Pinpoint the cell where the given text exists, returning its (X, Y) midpoint coordinate. 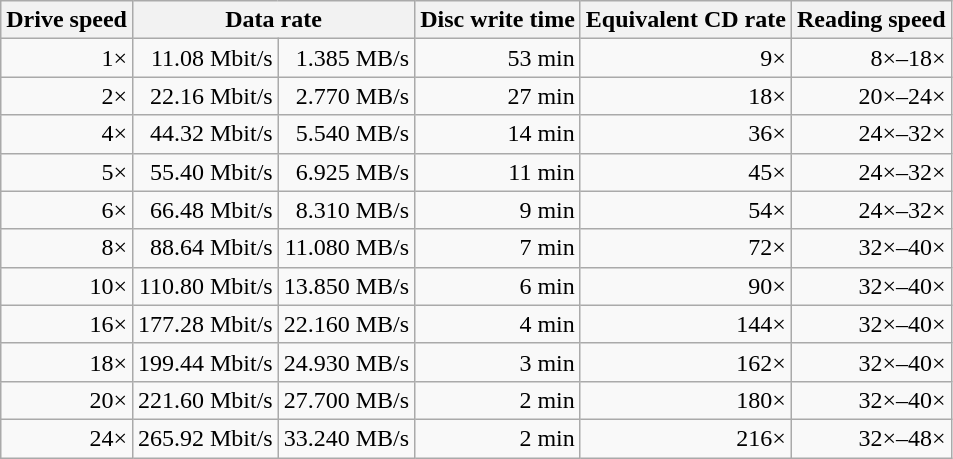
55.40 Mbit/s (205, 172)
6× (67, 210)
144× (686, 324)
2.770 MB/s (346, 96)
9 min (498, 210)
13.850 MB/s (346, 286)
265.92 Mbit/s (205, 438)
1× (67, 58)
Disc write time (498, 20)
11.080 MB/s (346, 248)
1.385 MB/s (346, 58)
4× (67, 134)
24× (67, 438)
7 min (498, 248)
10× (67, 286)
16× (67, 324)
32×–48× (871, 438)
33.240 MB/s (346, 438)
177.28 Mbit/s (205, 324)
66.48 Mbit/s (205, 210)
90× (686, 286)
11.08 Mbit/s (205, 58)
5.540 MB/s (346, 134)
Drive speed (67, 20)
180× (686, 400)
88.64 Mbit/s (205, 248)
8×–18× (871, 58)
199.44 Mbit/s (205, 362)
27.700 MB/s (346, 400)
72× (686, 248)
5× (67, 172)
20× (67, 400)
54× (686, 210)
36× (686, 134)
27 min (498, 96)
53 min (498, 58)
9× (686, 58)
Equivalent CD rate (686, 20)
110.80 Mbit/s (205, 286)
44.32 Mbit/s (205, 134)
8× (67, 248)
6.925 MB/s (346, 172)
216× (686, 438)
22.160 MB/s (346, 324)
45× (686, 172)
8.310 MB/s (346, 210)
221.60 Mbit/s (205, 400)
6 min (498, 286)
20×–24× (871, 96)
2× (67, 96)
22.16 Mbit/s (205, 96)
3 min (498, 362)
162× (686, 362)
11 min (498, 172)
24.930 MB/s (346, 362)
4 min (498, 324)
14 min (498, 134)
Data rate (273, 20)
Reading speed (871, 20)
